Pinpoint the cell where the given text exists, returning its [X, Y] midpoint coordinate. 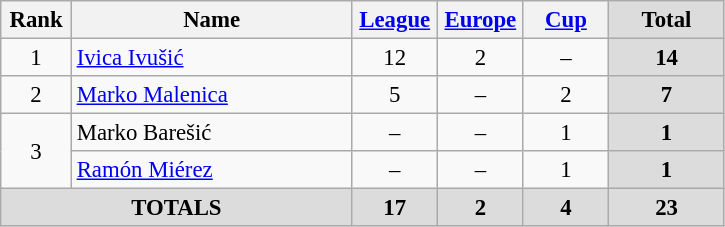
12 [395, 58]
23 [667, 208]
Name [212, 20]
TOTALS [176, 208]
Marko Malenica [212, 95]
14 [667, 58]
Ivica Ivušić [212, 58]
Ramón Miérez [212, 170]
17 [395, 208]
Cup [566, 20]
Marko Barešić [212, 133]
5 [395, 95]
Europe [481, 20]
Rank [36, 20]
League [395, 20]
3 [36, 152]
4 [566, 208]
7 [667, 95]
Total [667, 20]
